For the text-containing cell, return its midpoint in (X, Y) coordinate format. 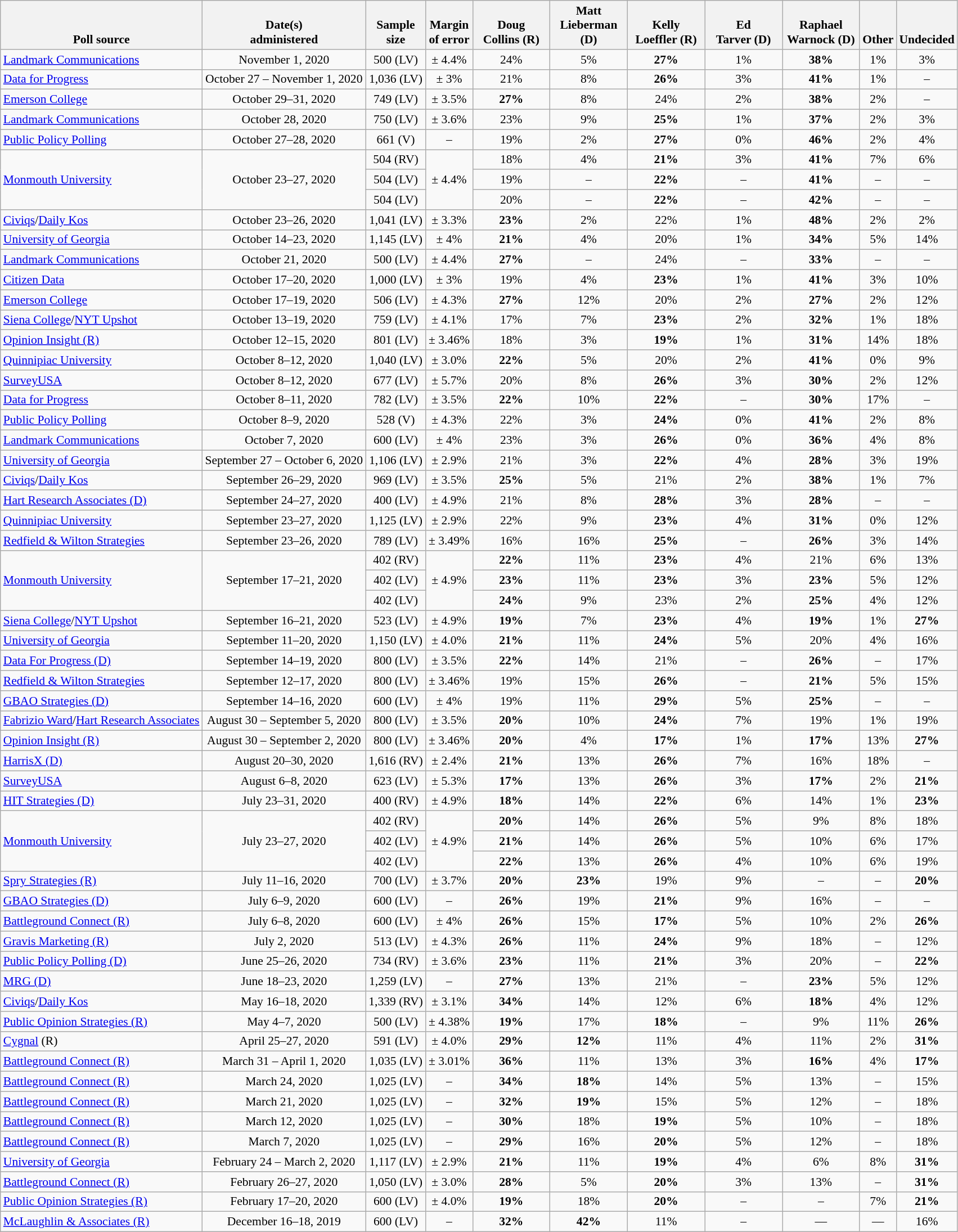
1,036 (LV) (396, 79)
1,040 (LV) (396, 360)
1,117 (LV) (396, 1162)
591 (LV) (396, 1041)
February 17–20, 2020 (284, 1202)
October 13–19, 2020 (284, 320)
September 14–19, 2020 (284, 661)
± 3.7% (449, 881)
October 8–11, 2020 (284, 400)
DougCollins (R) (511, 25)
Poll source (101, 25)
HarrisX (D) (101, 761)
528 (V) (396, 420)
HIT Strategies (D) (101, 801)
± 3.01% (449, 1062)
749 (LV) (396, 100)
734 (RV) (396, 961)
400 (LV) (396, 501)
± 3.49% (449, 541)
October 27–28, 2020 (284, 140)
March 7, 2020 (284, 1142)
782 (LV) (396, 400)
September 27 – October 6, 2020 (284, 460)
August 20–30, 2020 (284, 761)
June 25–26, 2020 (284, 961)
± 3.1% (449, 1001)
May 16–18, 2020 (284, 1001)
December 16–18, 2019 (284, 1222)
48% (821, 220)
October 23–27, 2020 (284, 180)
October 28, 2020 (284, 120)
July 6–9, 2020 (284, 901)
October 12–15, 2020 (284, 340)
September 26–29, 2020 (284, 480)
400 (RV) (396, 801)
August 6–8, 2020 (284, 781)
Other (878, 25)
Hart Research Associates (D) (101, 501)
1,259 (LV) (396, 982)
March 31 – April 1, 2020 (284, 1062)
± 3.3% (449, 220)
513 (LV) (396, 941)
789 (LV) (396, 541)
750 (LV) (396, 120)
Data For Progress (D) (101, 661)
Citizen Data (101, 280)
1,616 (RV) (396, 761)
MRG (D) (101, 982)
Marginof error (449, 25)
969 (LV) (396, 480)
October 17–19, 2020 (284, 300)
March 24, 2020 (284, 1082)
February 24 – March 2, 2020 (284, 1162)
801 (LV) (396, 340)
Date(s)administered (284, 25)
Public Policy Polling (D) (101, 961)
August 30 – September 2, 2020 (284, 741)
661 (V) (396, 140)
October 27 – November 1, 2020 (284, 79)
523 (LV) (396, 621)
November 1, 2020 (284, 60)
Gravis Marketing (R) (101, 941)
KellyLoeffler (R) (666, 25)
July 2, 2020 (284, 941)
1,339 (RV) (396, 1001)
October 21, 2020 (284, 260)
April 25–27, 2020 (284, 1041)
July 23–27, 2020 (284, 842)
September 14–16, 2020 (284, 701)
33% (821, 260)
677 (LV) (396, 380)
October 29–31, 2020 (284, 100)
September 16–21, 2020 (284, 621)
± 2.4% (449, 761)
May 4–7, 2020 (284, 1022)
October 23–26, 2020 (284, 220)
1,106 (LV) (396, 460)
506 (LV) (396, 300)
504 (RV) (396, 160)
July 23–31, 2020 (284, 801)
759 (LV) (396, 320)
February 26–27, 2020 (284, 1182)
March 21, 2020 (284, 1101)
MattLieberman (D) (589, 25)
July 11–16, 2020 (284, 881)
June 18–23, 2020 (284, 982)
700 (LV) (396, 881)
October 8–9, 2020 (284, 420)
1,050 (LV) (396, 1182)
1,125 (LV) (396, 520)
March 12, 2020 (284, 1122)
October 7, 2020 (284, 440)
623 (LV) (396, 781)
September 11–20, 2020 (284, 641)
EdTarver (D) (744, 25)
September 12–17, 2020 (284, 681)
37% (821, 120)
July 6–8, 2020 (284, 921)
October 17–20, 2020 (284, 280)
Fabrizio Ward/Hart Research Associates (101, 721)
1,041 (LV) (396, 220)
± 5.3% (449, 781)
± 4.38% (449, 1022)
1,000 (LV) (396, 280)
Cygnal (R) (101, 1041)
Spry Strategies (R) (101, 881)
McLaughlin & Associates (R) (101, 1222)
± 5.7% (449, 380)
Undecided (926, 25)
September 24–27, 2020 (284, 501)
August 30 – September 5, 2020 (284, 721)
± 4.1% (449, 320)
RaphaelWarnock (D) (821, 25)
1,035 (LV) (396, 1062)
1,145 (LV) (396, 240)
Samplesize (396, 25)
1,150 (LV) (396, 641)
October 14–23, 2020 (284, 240)
September 23–26, 2020 (284, 541)
46% (821, 140)
September 23–27, 2020 (284, 520)
September 17–21, 2020 (284, 581)
